Capture the cell that displays the provided text and extract its [x, y] central coordinate. 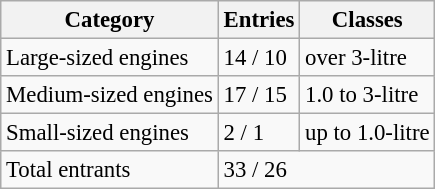
Small-sized engines [110, 133]
Classes [368, 20]
Category [110, 20]
Medium-sized engines [110, 95]
Total entrants [110, 170]
33 / 26 [326, 170]
2 / 1 [258, 133]
over 3-litre [368, 58]
Large-sized engines [110, 58]
14 / 10 [258, 58]
Entries [258, 20]
up to 1.0-litre [368, 133]
17 / 15 [258, 95]
1.0 to 3-litre [368, 95]
